Locate the cell with the specified text and output its (x, y) center coordinate. 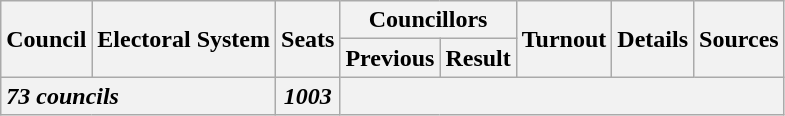
1003 (308, 96)
Details (653, 39)
Councillors (428, 20)
Electoral System (184, 39)
Sources (740, 39)
Result (478, 58)
Previous (390, 58)
Turnout (564, 39)
73 councils (138, 96)
Council (46, 39)
Seats (308, 39)
